Determine the [x, y] coordinate at the center of the cell enclosing the given text.  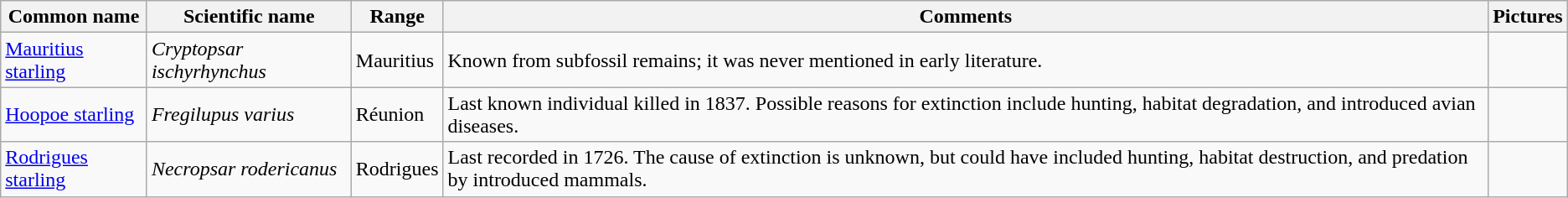
Common name [74, 17]
Fregilupus varius [249, 114]
Hoopoe starling [74, 114]
Scientific name [249, 17]
Last recorded in 1726. The cause of extinction is unknown, but could have included hunting, habitat destruction, and predation by introduced mammals. [966, 169]
Necropsar rodericanus [249, 169]
Known from subfossil remains; it was never mentioned in early literature. [966, 60]
Rodrigues [397, 169]
Réunion [397, 114]
Mauritius starling [74, 60]
Last known individual killed in 1837. Possible reasons for extinction include hunting, habitat degradation, and introduced avian diseases. [966, 114]
Range [397, 17]
Pictures [1528, 17]
Rodrigues starling [74, 169]
Mauritius [397, 60]
Cryptopsar ischyrhynchus [249, 60]
Comments [966, 17]
